Determine the [x, y] coordinate at the center of the cell enclosing the given text.  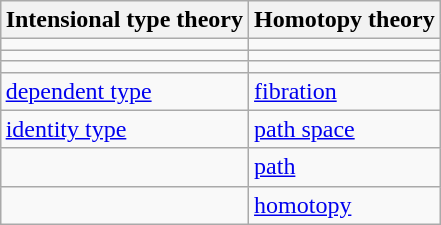
fibration [345, 91]
homotopy [345, 205]
path space [345, 129]
Intensional type theory [124, 20]
identity type [124, 129]
Homotopy theory [345, 20]
dependent type [124, 91]
path [345, 167]
